Search for the cell housing the specified text and yield its [X, Y] center coordinate. 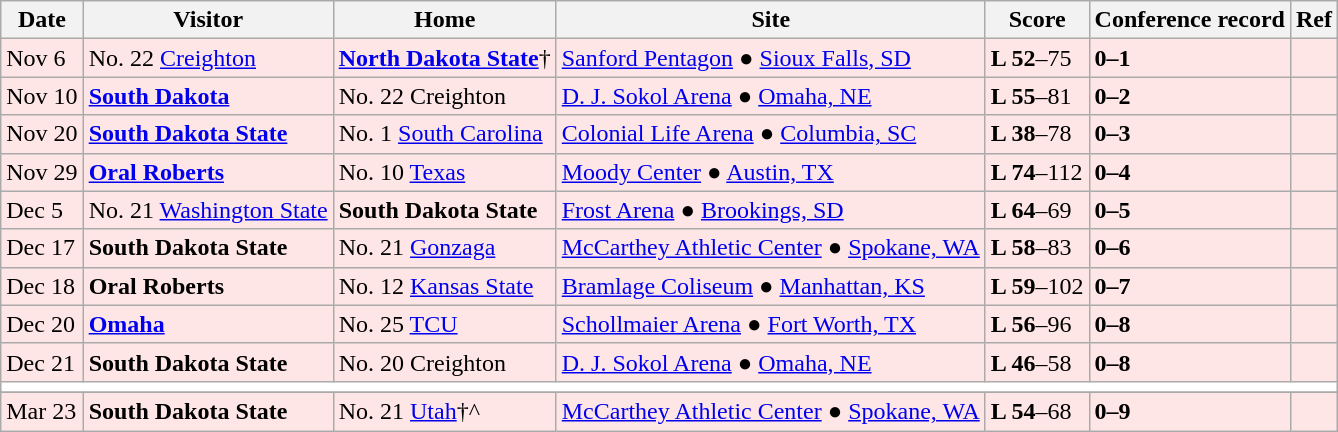
L 46–58 [1037, 362]
Site [770, 20]
Nov 29 [42, 172]
Sanford Pentagon ● Sioux Falls, SD [770, 58]
0–9 [1190, 411]
L 74–112 [1037, 172]
No. 21 Gonzaga [444, 248]
Omaha [208, 324]
L 59–102 [1037, 286]
South Dakota [208, 96]
Conference record [1190, 20]
L 52–75 [1037, 58]
0–3 [1190, 134]
No. 20 Creighton [444, 362]
Visitor [208, 20]
No. 1 South Carolina [444, 134]
L 55–81 [1037, 96]
No. 21 Washington State [208, 210]
Dec 17 [42, 248]
No. 25 TCU [444, 324]
North Dakota State† [444, 58]
Nov 10 [42, 96]
Dec 5 [42, 210]
0–2 [1190, 96]
Score [1037, 20]
Dec 20 [42, 324]
0–6 [1190, 248]
L 58–83 [1037, 248]
Nov 6 [42, 58]
Schollmaier Arena ● Fort Worth, TX [770, 324]
Dec 21 [42, 362]
L 54–68 [1037, 411]
0–4 [1190, 172]
Nov 20 [42, 134]
Mar 23 [42, 411]
No. 10 Texas [444, 172]
Frost Arena ● Brookings, SD [770, 210]
Moody Center ● Austin, TX [770, 172]
Ref [1314, 20]
Colonial Life Arena ● Columbia, SC [770, 134]
L 38–78 [1037, 134]
Bramlage Coliseum ● Manhattan, KS [770, 286]
0–1 [1190, 58]
No. 12 Kansas State [444, 286]
Date [42, 20]
0–5 [1190, 210]
L 64–69 [1037, 210]
L 56–96 [1037, 324]
Dec 18 [42, 286]
0–7 [1190, 286]
No. 21 Utah†^ [444, 411]
Home [444, 20]
